Extract the (x, y) coordinate from the center of the cell holding the provided text.  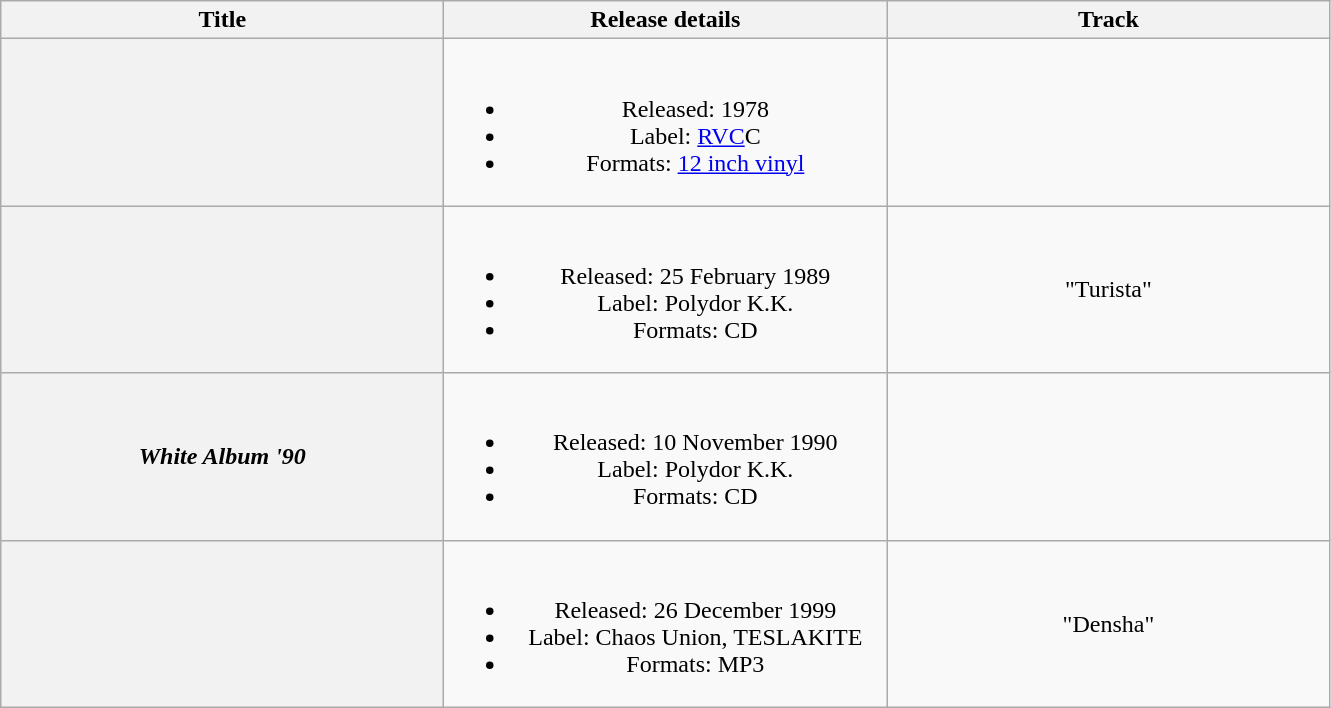
Released: 26 December 1999Label: Chaos Union, TESLAKITEFormats: MP3 (666, 624)
Released: 25 February 1989Label: Polydor K.K.Formats: CD (666, 290)
Release details (666, 20)
"Densha" (1108, 624)
Title (222, 20)
White Album '90 (222, 456)
Track (1108, 20)
"Turista" (1108, 290)
Released: 10 November 1990Label: Polydor K.K.Formats: CD (666, 456)
Released: 1978Label: RVCCFormats: 12 inch vinyl (666, 122)
